For the text-containing cell, return its midpoint in [X, Y] coordinate format. 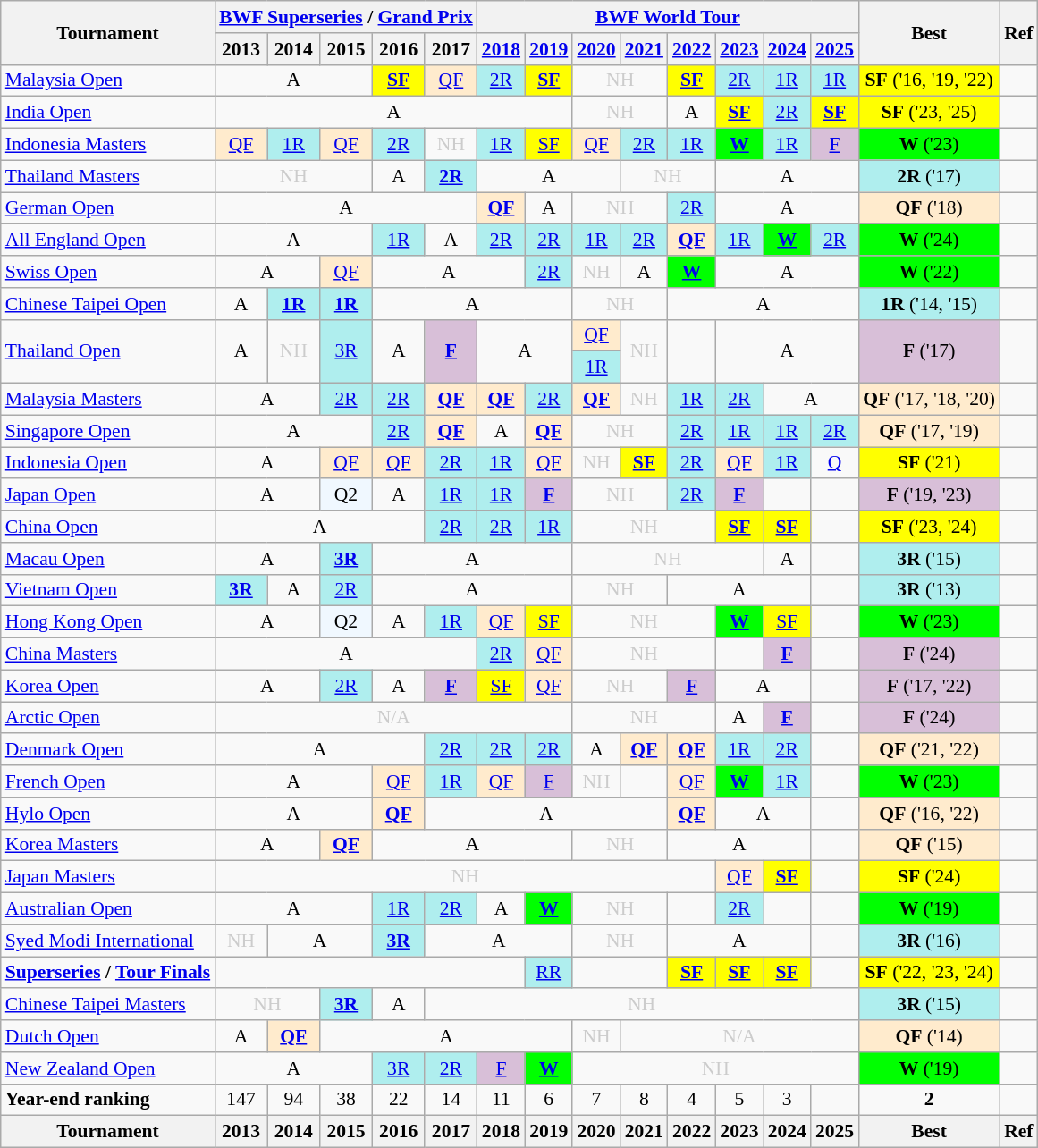
11 [501, 1100]
SF ('23, '25) [929, 113]
Australian Open [107, 909]
Indonesia Open [107, 463]
RR [549, 973]
Dutch Open [107, 1036]
Thailand Open [107, 350]
Korea Masters [107, 845]
94 [293, 1100]
Swiss Open [107, 272]
Vietnam Open [107, 590]
New Zealand Open [107, 1068]
BWF Superseries / Grand Prix [346, 17]
6 [549, 1100]
Year-end ranking [107, 1100]
Macau Open [107, 559]
Syed Modi International [107, 941]
F ('17, '22) [929, 686]
14 [451, 1100]
5 [738, 1100]
Korea Open [107, 686]
QF ('17, '18, '20) [929, 400]
QF ('14) [929, 1036]
Hylo Open [107, 814]
SF ('24) [929, 877]
W ('22) [929, 272]
Singapore Open [107, 431]
Japan Open [107, 495]
SF ('16, '19, '22) [929, 80]
38 [347, 1100]
QF ('17, '19) [929, 431]
Chinese Taipei Open [107, 304]
F ('17) [929, 350]
India Open [107, 113]
BWF World Tour [668, 17]
Malaysia Masters [107, 400]
3R ('16) [929, 941]
SF ('23, '24) [929, 527]
QF ('15) [929, 845]
2 [929, 1100]
147 [241, 1100]
Indonesia Masters [107, 145]
Arctic Open [107, 718]
22 [399, 1100]
2R ('17) [929, 176]
All England Open [107, 241]
SF ('21) [929, 463]
French Open [107, 781]
3 [787, 1100]
F ('19, '23) [929, 495]
7 [595, 1100]
4 [692, 1100]
German Open [107, 208]
SF ('22, '23, '24) [929, 973]
Malaysia Open [107, 80]
China Open [107, 527]
QF ('18) [929, 208]
Japan Masters [107, 877]
1R ('14, '15) [929, 304]
W ('24) [929, 241]
Hong Kong Open [107, 622]
Thailand Masters [107, 176]
QF ('21, '22) [929, 750]
China Masters [107, 654]
Denmark Open [107, 750]
3R ('13) [929, 590]
Q [835, 463]
QF ('16, '22) [929, 814]
Chinese Taipei Masters [107, 1005]
8 [644, 1100]
Superseries / Tour Finals [107, 973]
